Locate the cell with the specified text and output its (X, Y) center coordinate. 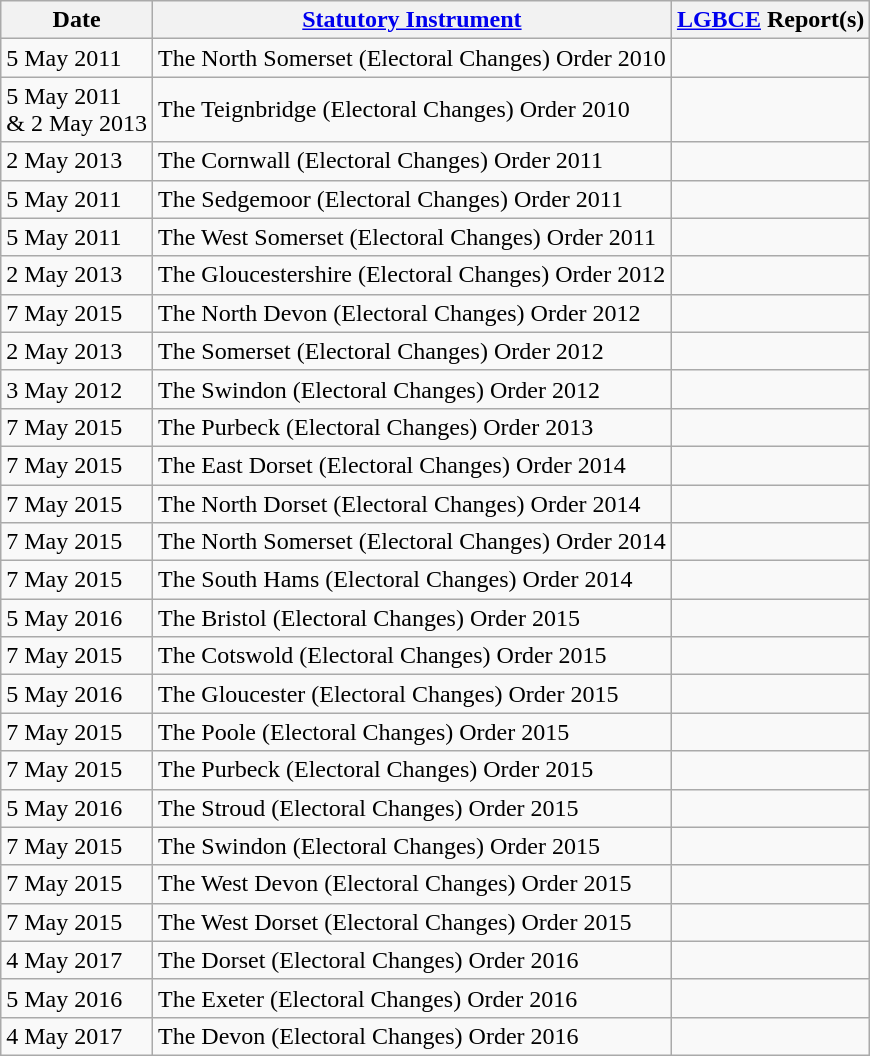
The Dorset (Electoral Changes) Order 2016 (412, 960)
The Gloucester (Electoral Changes) Order 2015 (412, 694)
The Somerset (Electoral Changes) Order 2012 (412, 351)
Statutory Instrument (412, 20)
The Swindon (Electoral Changes) Order 2012 (412, 389)
The Stroud (Electoral Changes) Order 2015 (412, 808)
The Cotswold (Electoral Changes) Order 2015 (412, 656)
The West Devon (Electoral Changes) Order 2015 (412, 884)
The Cornwall (Electoral Changes) Order 2011 (412, 161)
The Teignbridge (Electoral Changes) Order 2010 (412, 110)
The North Somerset (Electoral Changes) Order 2014 (412, 542)
The Bristol (Electoral Changes) Order 2015 (412, 618)
5 May 2011& 2 May 2013 (77, 110)
LGBCE Report(s) (770, 20)
The Devon (Electoral Changes) Order 2016 (412, 1036)
The North Dorset (Electoral Changes) Order 2014 (412, 503)
The East Dorset (Electoral Changes) Order 2014 (412, 465)
The North Devon (Electoral Changes) Order 2012 (412, 313)
The North Somerset (Electoral Changes) Order 2010 (412, 58)
The Gloucestershire (Electoral Changes) Order 2012 (412, 275)
The Swindon (Electoral Changes) Order 2015 (412, 846)
Date (77, 20)
The Exeter (Electoral Changes) Order 2016 (412, 998)
3 May 2012 (77, 389)
The West Somerset (Electoral Changes) Order 2011 (412, 237)
The Purbeck (Electoral Changes) Order 2015 (412, 770)
The Sedgemoor (Electoral Changes) Order 2011 (412, 199)
The Purbeck (Electoral Changes) Order 2013 (412, 427)
The South Hams (Electoral Changes) Order 2014 (412, 580)
The West Dorset (Electoral Changes) Order 2015 (412, 922)
The Poole (Electoral Changes) Order 2015 (412, 732)
